Detect which cell encompasses the target text, then output its (X, Y) center coordinate. 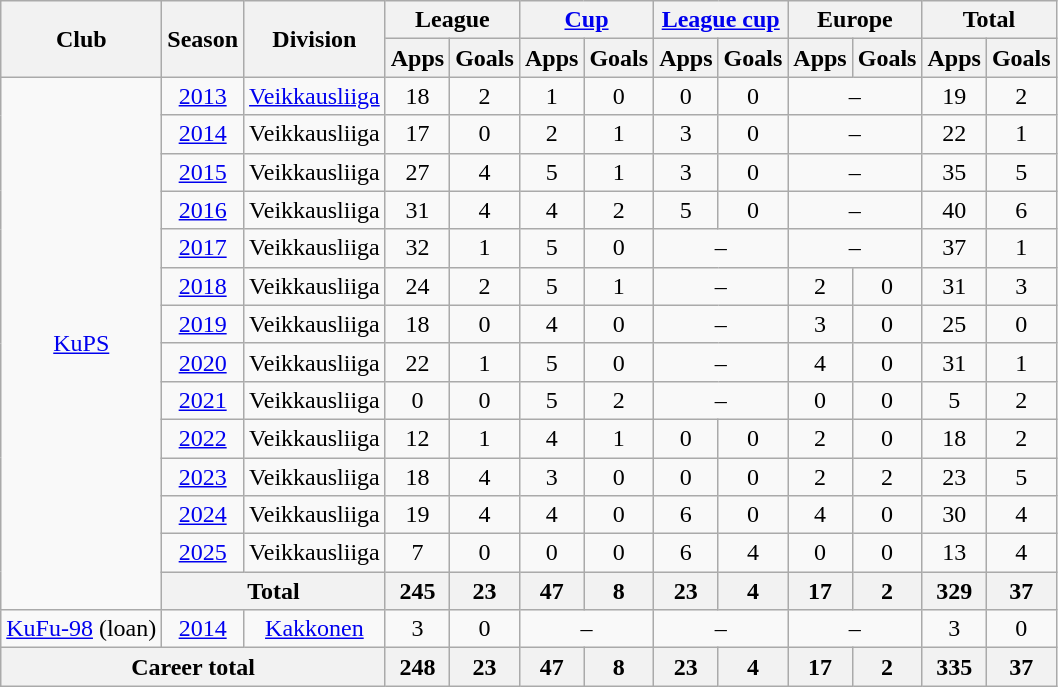
KuPS (82, 344)
12 (417, 438)
24 (417, 286)
Europe (855, 20)
2013 (203, 96)
Career total (193, 667)
League (452, 20)
2024 (203, 515)
35 (954, 172)
2020 (203, 362)
2023 (203, 477)
7 (417, 553)
335 (954, 667)
KuFu-98 (loan) (82, 629)
2022 (203, 438)
Club (82, 39)
2019 (203, 324)
League cup (721, 20)
2021 (203, 400)
13 (954, 553)
2025 (203, 553)
27 (417, 172)
Cup (586, 20)
32 (417, 248)
Kakkonen (315, 629)
30 (954, 515)
329 (954, 591)
40 (954, 210)
2017 (203, 248)
248 (417, 667)
Division (315, 39)
2018 (203, 286)
2015 (203, 172)
25 (954, 324)
Season (203, 39)
2016 (203, 210)
245 (417, 591)
